Return (x, y) of the center of cell containing provided text 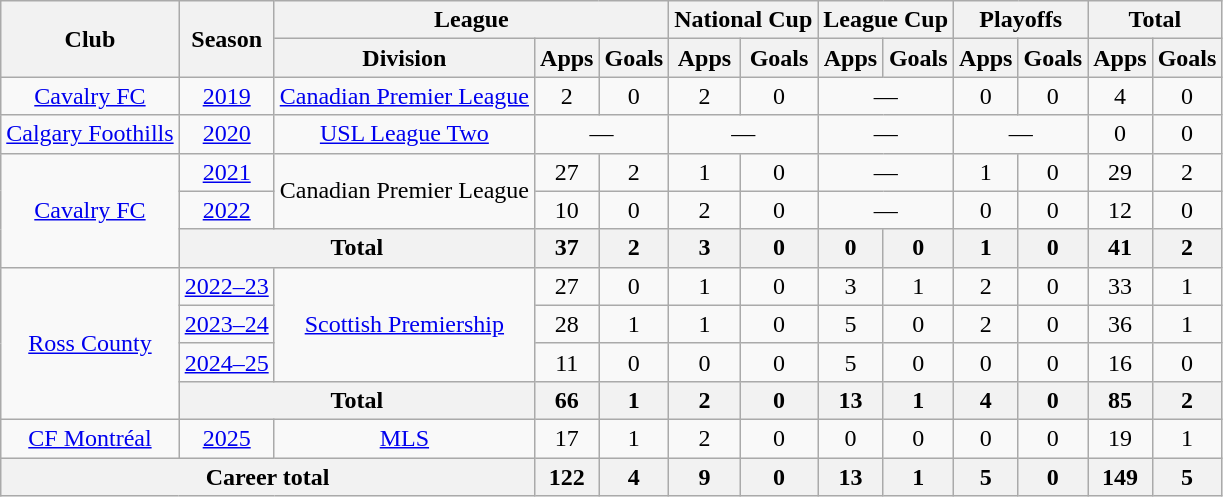
League (471, 20)
2024–25 (226, 362)
League Cup (886, 20)
19 (1120, 438)
Ross County (90, 343)
Career total (268, 477)
Calgary Foothills (90, 134)
2021 (226, 172)
16 (1120, 362)
85 (1120, 400)
17 (567, 438)
9 (705, 477)
Club (90, 39)
12 (1120, 210)
41 (1120, 248)
149 (1120, 477)
2022–23 (226, 286)
Division (404, 58)
CF Montréal (90, 438)
36 (1120, 324)
122 (567, 477)
USL League Two (404, 134)
Scottish Premiership (404, 324)
National Cup (744, 20)
2023–24 (226, 324)
2019 (226, 96)
66 (567, 400)
2022 (226, 210)
11 (567, 362)
10 (567, 210)
2020 (226, 134)
MLS (404, 438)
Playoffs (1021, 20)
37 (567, 248)
Season (226, 39)
2025 (226, 438)
28 (567, 324)
33 (1120, 286)
29 (1120, 172)
